From the cell containing the given text, extract its center point as [x, y] coordinate. 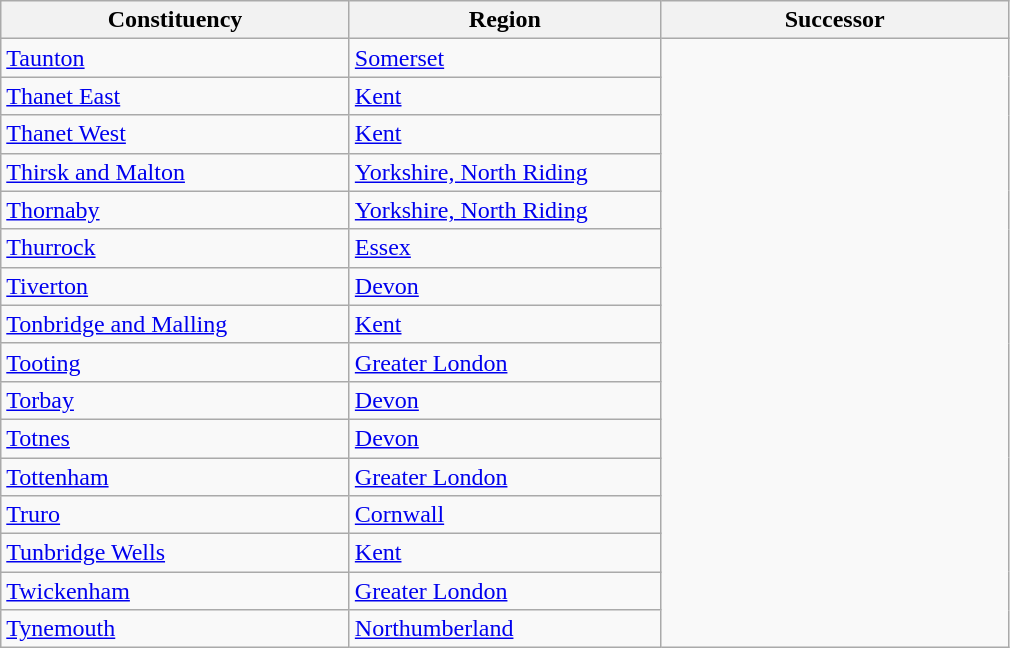
Somerset [504, 58]
Successor [834, 20]
Tunbridge Wells [176, 553]
Thornaby [176, 210]
Torbay [176, 400]
Truro [176, 515]
Totnes [176, 438]
Constituency [176, 20]
Region [504, 20]
Tonbridge and Malling [176, 324]
Northumberland [504, 629]
Tottenham [176, 477]
Thirsk and Malton [176, 172]
Tooting [176, 362]
Thurrock [176, 248]
Essex [504, 248]
Thanet West [176, 134]
Twickenham [176, 591]
Tiverton [176, 286]
Cornwall [504, 515]
Tynemouth [176, 629]
Taunton [176, 58]
Thanet East [176, 96]
